Provide the (X, Y) coordinate of the cell's center where the given text is located.  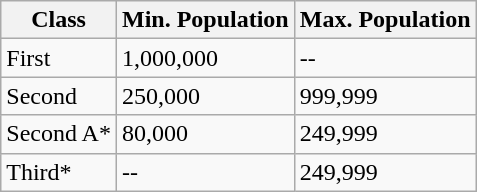
80,000 (205, 134)
Min. Population (205, 20)
First (59, 58)
Max. Population (385, 20)
Class (59, 20)
1,000,000 (205, 58)
Third* (59, 172)
Second A* (59, 134)
Second (59, 96)
999,999 (385, 96)
250,000 (205, 96)
